Return the [x, y] coordinate for the center point of the cell that contains the specified text.  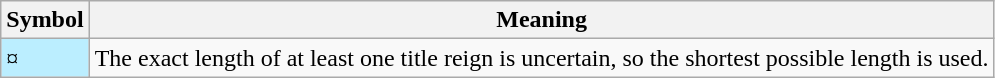
¤ [45, 58]
Meaning [542, 20]
Symbol [45, 20]
The exact length of at least one title reign is uncertain, so the shortest possible length is used. [542, 58]
